Return (X, Y) of the center of cell containing provided text 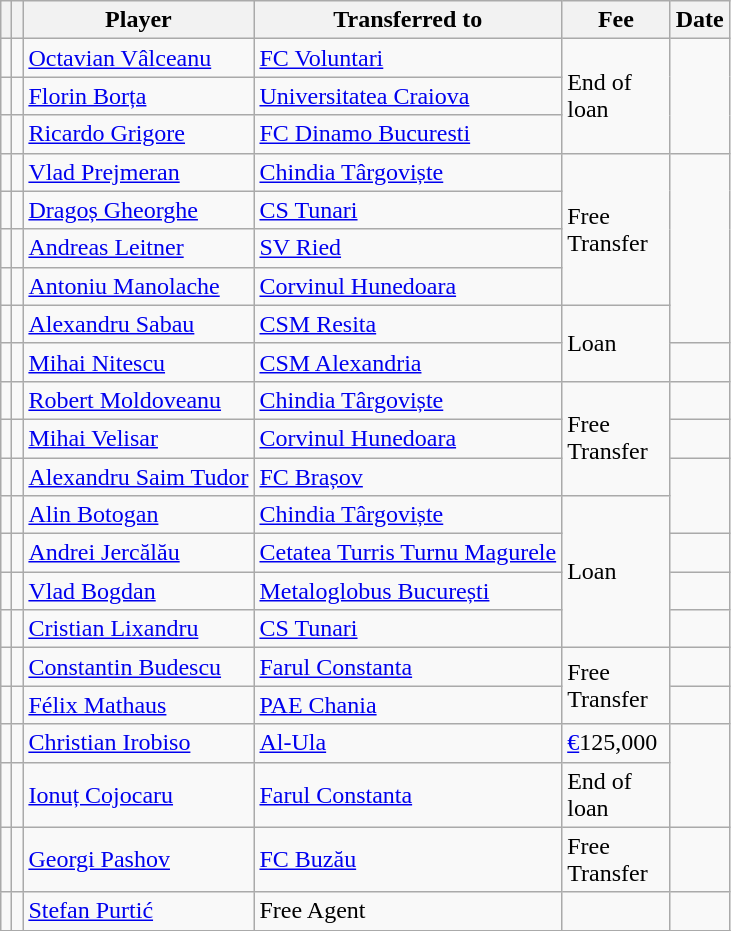
Mihai Velisar (138, 438)
Ionuț Cojocaru (138, 794)
FC Buzău (408, 860)
Alexandru Saim Tudor (138, 477)
Cetatea Turris Turnu Magurele (408, 553)
€125,000 (616, 743)
Vlad Bogdan (138, 591)
CSM Alexandria (408, 362)
FC Dinamo Bucuresti (408, 134)
Transferred to (408, 20)
Dragoș Gheorghe (138, 210)
Stefan Purtić (138, 911)
Georgi Pashov (138, 860)
Fee (616, 20)
Free Agent (408, 911)
Félix Mathaus (138, 705)
Alin Botogan (138, 515)
Al-Ula (408, 743)
Alexandru Sabau (138, 324)
Andreas Leitner (138, 248)
Andrei Jercălău (138, 553)
SV Ried (408, 248)
Octavian Vâlceanu (138, 58)
Date (700, 20)
Player (138, 20)
PAE Chania (408, 705)
Constantin Budescu (138, 667)
Cristian Lixandru (138, 629)
FC Brașov (408, 477)
Vlad Prejmeran (138, 172)
Ricardo Grigore (138, 134)
Metaloglobus București (408, 591)
Universitatea Craiova (408, 96)
Florin Borța (138, 96)
Mihai Nitescu (138, 362)
FC Voluntari (408, 58)
Robert Moldoveanu (138, 400)
Christian Irobiso (138, 743)
CSM Resita (408, 324)
Antoniu Manolache (138, 286)
